Detect which cell encompasses the target text, then output its [x, y] center coordinate. 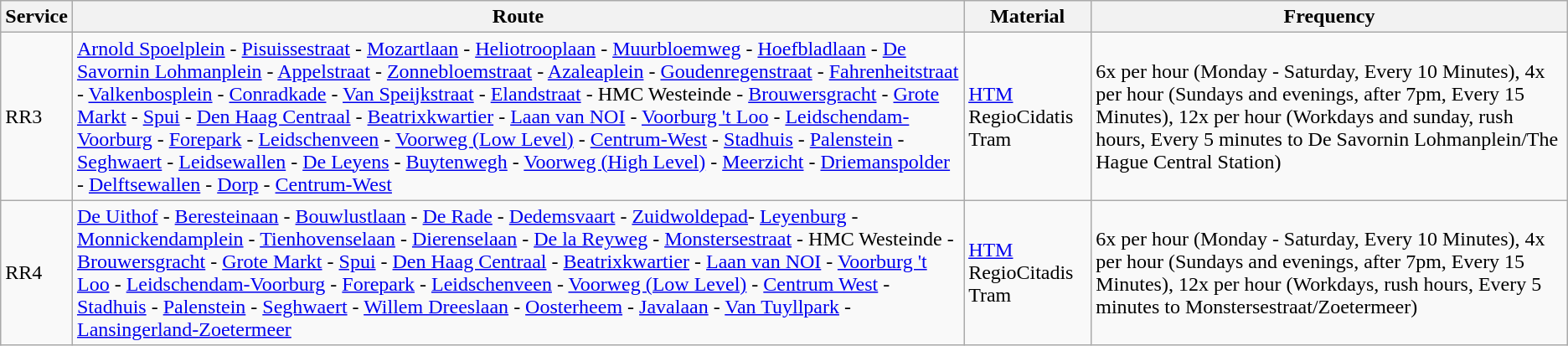
Route [518, 17]
Material [1028, 17]
RR4 [37, 273]
HTM RegioCidatis Tram [1028, 116]
HTM RegioCitadis Tram [1028, 273]
RR3 [37, 116]
Service [37, 17]
Frequency [1330, 17]
